Find where the given text appears and provide that cell's center as (x, y) coordinate. 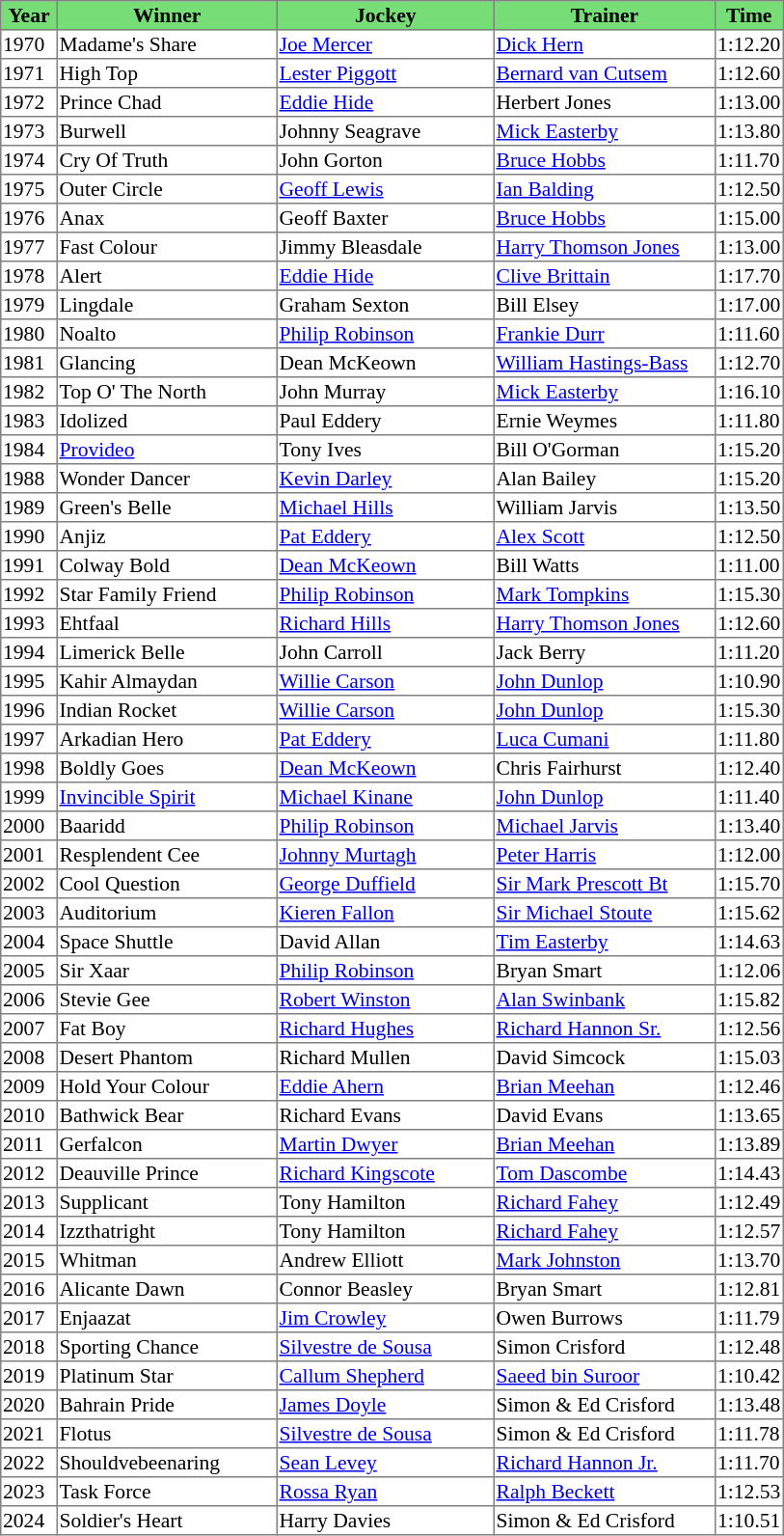
2010 (29, 1115)
Alert (167, 276)
Richard Hills (386, 623)
Rossa Ryan (386, 1492)
2014 (29, 1231)
1998 (29, 768)
Dick Hern (605, 44)
Frankie Durr (605, 334)
1:12.40 (749, 768)
1:13.89 (749, 1144)
2007 (29, 1029)
1:13.40 (749, 826)
Johnny Murtagh (386, 855)
Gerfalcon (167, 1144)
Enjaazat (167, 1318)
1:11.78 (749, 1434)
1:12.06 (749, 971)
2006 (29, 1000)
Bill O'Gorman (605, 450)
2012 (29, 1173)
Joe Mercer (386, 44)
Connor Beasley (386, 1289)
Michael Jarvis (605, 826)
George Duffield (386, 884)
1973 (29, 131)
1978 (29, 276)
1:11.00 (749, 565)
Colway Bold (167, 565)
1993 (29, 623)
Geoff Baxter (386, 218)
1979 (29, 305)
Deauville Prince (167, 1173)
Jockey (386, 15)
1996 (29, 710)
Bathwick Bear (167, 1115)
Anjiz (167, 536)
Winner (167, 15)
1:13.70 (749, 1260)
Mark Tompkins (605, 594)
2017 (29, 1318)
2000 (29, 826)
Kevin Darley (386, 479)
Time (749, 15)
1:12.70 (749, 363)
1991 (29, 565)
Task Force (167, 1492)
Soldier's Heart (167, 1521)
Herbert Jones (605, 102)
1971 (29, 73)
1984 (29, 450)
Paul Eddery (386, 421)
Clive Brittain (605, 276)
1982 (29, 392)
Jimmy Bleasdale (386, 247)
Alicante Dawn (167, 1289)
1:12.57 (749, 1231)
1:14.43 (749, 1173)
Bahrain Pride (167, 1405)
David Evans (605, 1115)
1:11.60 (749, 334)
1:14.63 (749, 942)
Alan Bailey (605, 479)
Owen Burrows (605, 1318)
Idolized (167, 421)
Space Shuttle (167, 942)
2003 (29, 913)
Richard Mullen (386, 1057)
Bill Elsey (605, 305)
John Murray (386, 392)
1995 (29, 681)
Ernie Weymes (605, 421)
1:15.03 (749, 1057)
1:15.62 (749, 913)
Richard Evans (386, 1115)
1:15.70 (749, 884)
Sir Mark Prescott Bt (605, 884)
Indian Rocket (167, 710)
Star Family Friend (167, 594)
Whitman (167, 1260)
1988 (29, 479)
Fast Colour (167, 247)
2004 (29, 942)
1:15.82 (749, 1000)
Noalto (167, 334)
Kahir Almaydan (167, 681)
Tom Dascombe (605, 1173)
Johnny Seagrave (386, 131)
1983 (29, 421)
Jack Berry (605, 652)
2024 (29, 1521)
2015 (29, 1260)
1:12.00 (749, 855)
Alex Scott (605, 536)
Richard Hughes (386, 1029)
Supplicant (167, 1202)
2022 (29, 1463)
1:10.51 (749, 1521)
Tony Ives (386, 450)
1977 (29, 247)
1:11.79 (749, 1318)
2009 (29, 1086)
John Gorton (386, 160)
1:12.48 (749, 1347)
Resplendent Cee (167, 855)
Fat Boy (167, 1029)
Year (29, 15)
Eddie Ahern (386, 1086)
1:12.56 (749, 1029)
2008 (29, 1057)
1999 (29, 797)
Glancing (167, 363)
1:15.00 (749, 218)
William Hastings-Bass (605, 363)
Sean Levey (386, 1463)
1976 (29, 218)
Sir Michael Stoute (605, 913)
2002 (29, 884)
1:13.65 (749, 1115)
Trainer (605, 15)
Stevie Gee (167, 1000)
Anax (167, 218)
Bill Watts (605, 565)
Arkadian Hero (167, 739)
1974 (29, 160)
1972 (29, 102)
1:12.53 (749, 1492)
David Allan (386, 942)
2016 (29, 1289)
Green's Belle (167, 507)
Ehtfaal (167, 623)
Saeed bin Suroor (605, 1376)
1997 (29, 739)
Baaridd (167, 826)
Luca Cumani (605, 739)
1994 (29, 652)
1989 (29, 507)
2018 (29, 1347)
2013 (29, 1202)
Hold Your Colour (167, 1086)
Cry Of Truth (167, 160)
1:12.49 (749, 1202)
1:17.00 (749, 305)
Burwell (167, 131)
1:13.80 (749, 131)
Outer Circle (167, 189)
Harry Davies (386, 1521)
Desert Phantom (167, 1057)
Martin Dwyer (386, 1144)
1981 (29, 363)
Richard Kingscote (386, 1173)
Chris Fairhurst (605, 768)
1992 (29, 594)
Wonder Dancer (167, 479)
Geoff Lewis (386, 189)
Lingdale (167, 305)
2019 (29, 1376)
1980 (29, 334)
Michael Hills (386, 507)
Callum Shepherd (386, 1376)
Sporting Chance (167, 1347)
2005 (29, 971)
2020 (29, 1405)
1:12.81 (749, 1289)
Boldly Goes (167, 768)
1970 (29, 44)
High Top (167, 73)
Ralph Beckett (605, 1492)
1:12.20 (749, 44)
Andrew Elliott (386, 1260)
Shouldvebeenaring (167, 1463)
Top O' The North (167, 392)
David Simcock (605, 1057)
Kieren Fallon (386, 913)
Cool Question (167, 884)
Flotus (167, 1434)
1990 (29, 536)
Michael Kinane (386, 797)
James Doyle (386, 1405)
2011 (29, 1144)
Graham Sexton (386, 305)
1:13.50 (749, 507)
Auditorium (167, 913)
1:10.90 (749, 681)
1:16.10 (749, 392)
Ian Balding (605, 189)
Robert Winston (386, 1000)
1:11.20 (749, 652)
2001 (29, 855)
Prince Chad (167, 102)
Alan Swinbank (605, 1000)
2021 (29, 1434)
1:13.48 (749, 1405)
John Carroll (386, 652)
1:10.42 (749, 1376)
Izzthatright (167, 1231)
Madame's Share (167, 44)
1:11.40 (749, 797)
1:12.46 (749, 1086)
Bernard van Cutsem (605, 73)
Mark Johnston (605, 1260)
1:17.70 (749, 276)
Invincible Spirit (167, 797)
Platinum Star (167, 1376)
Richard Hannon Jr. (605, 1463)
2023 (29, 1492)
William Jarvis (605, 507)
1975 (29, 189)
Richard Hannon Sr. (605, 1029)
Lester Piggott (386, 73)
Tim Easterby (605, 942)
Limerick Belle (167, 652)
Sir Xaar (167, 971)
Peter Harris (605, 855)
Jim Crowley (386, 1318)
Simon Crisford (605, 1347)
Provideo (167, 450)
